Detect which cell encompasses the target text, then output its [x, y] center coordinate. 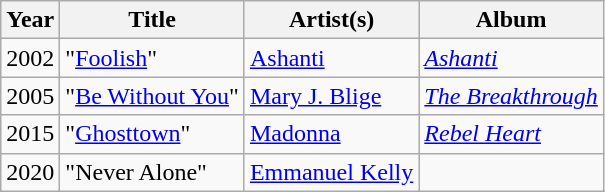
2020 [30, 172]
Madonna [331, 134]
2005 [30, 96]
"Foolish" [152, 58]
2002 [30, 58]
Title [152, 20]
"Never Alone" [152, 172]
Mary J. Blige [331, 96]
Artist(s) [331, 20]
The Breakthrough [512, 96]
"Be Without You" [152, 96]
Rebel Heart [512, 134]
Emmanuel Kelly [331, 172]
Year [30, 20]
"Ghosttown" [152, 134]
2015 [30, 134]
Album [512, 20]
